Pinpoint the cell where the given text exists, returning its (x, y) midpoint coordinate. 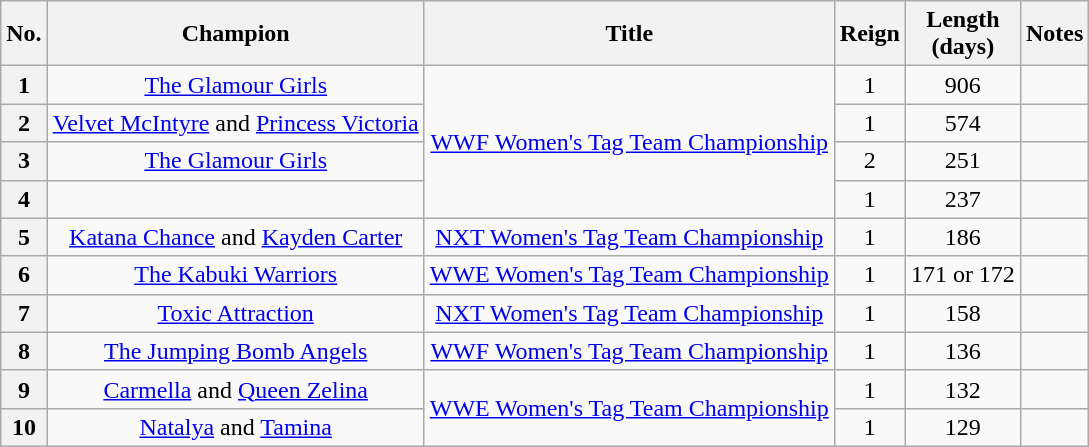
5 (24, 237)
The Kabuki Warriors (236, 275)
Velvet McIntyre and Princess Victoria (236, 123)
3 (24, 161)
10 (24, 427)
129 (962, 427)
Natalya and Tamina (236, 427)
158 (962, 313)
8 (24, 351)
Toxic Attraction (236, 313)
7 (24, 313)
574 (962, 123)
9 (24, 389)
186 (962, 237)
132 (962, 389)
Length(days) (962, 34)
237 (962, 199)
136 (962, 351)
No. (24, 34)
Carmella and Queen Zelina (236, 389)
Title (629, 34)
906 (962, 85)
6 (24, 275)
251 (962, 161)
4 (24, 199)
171 or 172 (962, 275)
The Jumping Bomb Angels (236, 351)
Notes (1054, 34)
Katana Chance and Kayden Carter (236, 237)
Reign (870, 34)
Champion (236, 34)
